Locate the cell with the specified text and output its [x, y] center coordinate. 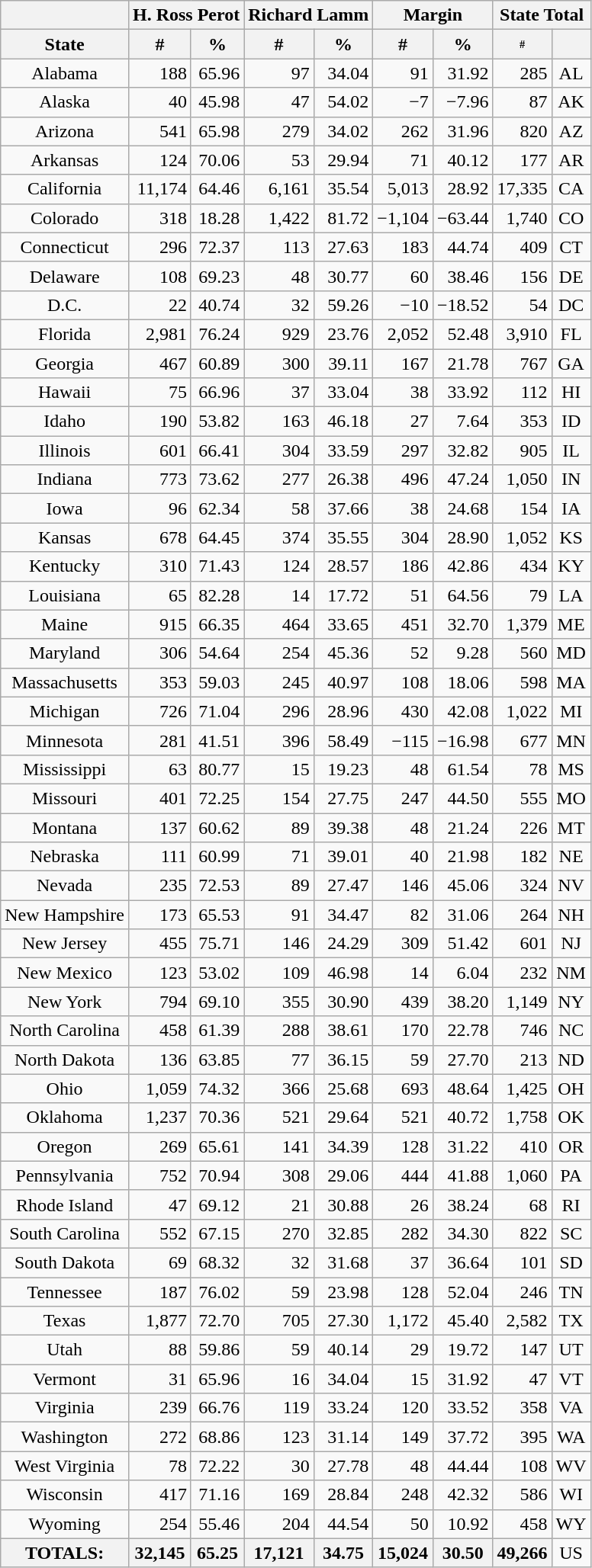
61.54 [462, 769]
183 [403, 247]
CO [571, 218]
31.06 [462, 915]
1,740 [522, 218]
64.45 [217, 537]
UT [571, 1350]
65.98 [217, 131]
72.53 [217, 886]
49,266 [522, 1553]
50 [403, 1524]
1,379 [522, 624]
42.08 [462, 711]
NM [571, 973]
25.68 [343, 1089]
10.92 [462, 1524]
63.85 [217, 1060]
75 [159, 393]
246 [522, 1292]
34.47 [343, 915]
VT [571, 1379]
1,425 [522, 1089]
30.88 [343, 1204]
PA [571, 1175]
33.92 [462, 393]
WA [571, 1437]
64.56 [462, 595]
NH [571, 915]
3,910 [522, 334]
31 [159, 1379]
69.23 [217, 276]
39.11 [343, 364]
HI [571, 393]
45.36 [343, 653]
TX [571, 1321]
−16.98 [462, 740]
173 [159, 915]
113 [279, 247]
KS [571, 537]
190 [159, 422]
24.68 [462, 508]
28.92 [462, 189]
308 [279, 1175]
51 [403, 595]
560 [522, 653]
38.46 [462, 276]
NV [571, 886]
−7 [403, 102]
281 [159, 740]
27.78 [343, 1466]
598 [522, 682]
17,121 [279, 1553]
34.75 [343, 1553]
Illinois [65, 451]
Missouri [65, 798]
136 [159, 1060]
South Carolina [65, 1233]
42.86 [462, 566]
752 [159, 1175]
30.90 [343, 1002]
69 [159, 1262]
62.34 [217, 508]
ME [571, 624]
27.63 [343, 247]
767 [522, 364]
82.28 [217, 595]
44.44 [462, 1466]
60.62 [217, 827]
State [65, 44]
52 [403, 653]
−10 [403, 305]
27.75 [343, 798]
451 [403, 624]
ND [571, 1060]
Vermont [65, 1379]
66.76 [217, 1408]
21.78 [462, 364]
6.04 [462, 973]
87 [522, 102]
69.10 [217, 1002]
188 [159, 73]
38.24 [462, 1204]
677 [522, 740]
39.01 [343, 857]
5,013 [403, 189]
239 [159, 1408]
63 [159, 769]
396 [279, 740]
CT [571, 247]
OR [571, 1146]
264 [522, 915]
27.70 [462, 1060]
29.06 [343, 1175]
29.94 [343, 160]
67.15 [217, 1233]
186 [403, 566]
297 [403, 451]
7.64 [462, 422]
Florida [65, 334]
109 [279, 973]
32.82 [462, 451]
55.46 [217, 1524]
Arkansas [65, 160]
75.71 [217, 944]
33.65 [343, 624]
11,174 [159, 189]
35.55 [343, 537]
156 [522, 276]
GA [571, 364]
279 [279, 131]
248 [403, 1495]
Virginia [65, 1408]
23.76 [343, 334]
California [65, 189]
68 [522, 1204]
705 [279, 1321]
33.59 [343, 451]
Kansas [65, 537]
37.66 [343, 508]
Margin [433, 15]
Maryland [65, 653]
21.98 [462, 857]
30 [279, 1466]
72.22 [217, 1466]
Kentucky [65, 566]
282 [403, 1233]
WY [571, 1524]
395 [522, 1437]
137 [159, 827]
58.49 [343, 740]
29 [403, 1350]
WV [571, 1466]
16 [279, 1379]
NY [571, 1002]
45.06 [462, 886]
RI [571, 1204]
OK [571, 1117]
MD [571, 653]
374 [279, 537]
496 [403, 479]
IN [571, 479]
44.50 [462, 798]
300 [279, 364]
439 [403, 1002]
48.64 [462, 1089]
235 [159, 886]
DE [571, 276]
Wisconsin [65, 1495]
Wyoming [65, 1524]
22.78 [462, 1031]
40.74 [217, 305]
541 [159, 131]
552 [159, 1233]
76.24 [217, 334]
South Dakota [65, 1262]
40.97 [343, 682]
Arizona [65, 131]
68.86 [217, 1437]
38.20 [462, 1002]
NE [571, 857]
D.C. [65, 305]
232 [522, 973]
586 [522, 1495]
North Carolina [65, 1031]
29.64 [343, 1117]
West Virginia [65, 1466]
60.99 [217, 857]
455 [159, 944]
53.02 [217, 973]
53.82 [217, 422]
34.02 [343, 131]
81.72 [343, 218]
−63.44 [462, 218]
33.04 [343, 393]
358 [522, 1408]
54.64 [217, 653]
52.04 [462, 1292]
1,022 [522, 711]
65.25 [217, 1553]
21.24 [462, 827]
401 [159, 798]
Nevada [65, 886]
822 [522, 1233]
70.94 [217, 1175]
SD [571, 1262]
39.38 [343, 827]
97 [279, 73]
AK [571, 102]
74.32 [217, 1089]
44.54 [343, 1524]
270 [279, 1233]
36.15 [343, 1060]
24.29 [343, 944]
Tennessee [65, 1292]
MO [571, 798]
34.39 [343, 1146]
FL [571, 334]
70.06 [217, 160]
170 [403, 1031]
72.70 [217, 1321]
60.89 [217, 364]
65 [159, 595]
820 [522, 131]
42.32 [462, 1495]
Louisiana [65, 595]
1,050 [522, 479]
262 [403, 131]
65.53 [217, 915]
187 [159, 1292]
US [571, 1553]
71.04 [217, 711]
New Hampshire [65, 915]
Connecticut [65, 247]
366 [279, 1089]
66.41 [217, 451]
64.46 [217, 189]
15,024 [403, 1553]
167 [403, 364]
18.28 [217, 218]
46.18 [343, 422]
Minnesota [65, 740]
21 [279, 1204]
Rhode Island [65, 1204]
58 [279, 508]
149 [403, 1437]
306 [159, 653]
76.02 [217, 1292]
Richard Lamm [308, 15]
Delaware [65, 276]
1,059 [159, 1089]
MS [571, 769]
28.57 [343, 566]
31.96 [462, 131]
434 [522, 566]
72.25 [217, 798]
Mississippi [65, 769]
44.74 [462, 247]
182 [522, 857]
310 [159, 566]
Maine [65, 624]
288 [279, 1031]
169 [279, 1495]
19.23 [343, 769]
35.54 [343, 189]
80.77 [217, 769]
Iowa [65, 508]
Pennsylvania [65, 1175]
51.42 [462, 944]
27.47 [343, 886]
355 [279, 1002]
AL [571, 73]
41.51 [217, 740]
H. Ross Perot [186, 15]
30.77 [343, 276]
71.43 [217, 566]
MI [571, 711]
247 [403, 798]
OH [571, 1089]
North Dakota [65, 1060]
1,422 [279, 218]
19.72 [462, 1350]
82 [403, 915]
68.32 [217, 1262]
59.03 [217, 682]
45.40 [462, 1321]
444 [403, 1175]
410 [522, 1146]
773 [159, 479]
MA [571, 682]
54 [522, 305]
Colorado [65, 218]
Idaho [65, 422]
31.68 [343, 1262]
905 [522, 451]
27 [403, 422]
112 [522, 393]
324 [522, 886]
1,237 [159, 1117]
53 [279, 160]
37.72 [462, 1437]
141 [279, 1146]
111 [159, 857]
−18.52 [462, 305]
693 [403, 1089]
IL [571, 451]
1,060 [522, 1175]
285 [522, 73]
26.38 [343, 479]
73.62 [217, 479]
40.72 [462, 1117]
−1,104 [403, 218]
Ohio [65, 1089]
2,052 [403, 334]
CA [571, 189]
147 [522, 1350]
119 [279, 1408]
Montana [65, 827]
177 [522, 160]
17.72 [343, 595]
430 [403, 711]
−7.96 [462, 102]
AR [571, 160]
9.28 [462, 653]
726 [159, 711]
27.30 [343, 1321]
New Jersey [65, 944]
NC [571, 1031]
272 [159, 1437]
28.84 [343, 1495]
TN [571, 1292]
VA [571, 1408]
28.90 [462, 537]
318 [159, 218]
678 [159, 537]
22 [159, 305]
59.26 [343, 305]
DC [571, 305]
88 [159, 1350]
61.39 [217, 1031]
52.48 [462, 334]
79 [522, 595]
18.06 [462, 682]
32,145 [159, 1553]
LA [571, 595]
32.70 [462, 624]
59.86 [217, 1350]
96 [159, 508]
Michigan [65, 711]
Utah [65, 1350]
MN [571, 740]
555 [522, 798]
2,582 [522, 1321]
54.02 [343, 102]
NJ [571, 944]
33.52 [462, 1408]
226 [522, 827]
State Total [542, 15]
794 [159, 1002]
65.61 [217, 1146]
163 [279, 422]
31.14 [343, 1437]
417 [159, 1495]
Oregon [65, 1146]
69.12 [217, 1204]
1,758 [522, 1117]
New York [65, 1002]
77 [279, 1060]
464 [279, 624]
28.96 [343, 711]
746 [522, 1031]
Indiana [65, 479]
33.24 [343, 1408]
269 [159, 1146]
36.64 [462, 1262]
38.61 [343, 1031]
6,161 [279, 189]
72.37 [217, 247]
17,335 [522, 189]
AZ [571, 131]
1,877 [159, 1321]
Massachusetts [65, 682]
101 [522, 1262]
32.85 [343, 1233]
2,981 [159, 334]
204 [279, 1524]
47.24 [462, 479]
66.35 [217, 624]
SC [571, 1233]
ID [571, 422]
New Mexico [65, 973]
1,052 [522, 537]
70.36 [217, 1117]
277 [279, 479]
40.12 [462, 160]
467 [159, 364]
WI [571, 1495]
915 [159, 624]
Alaska [65, 102]
30.50 [462, 1553]
Nebraska [65, 857]
929 [279, 334]
46.98 [343, 973]
Texas [65, 1321]
−115 [403, 740]
309 [403, 944]
IA [571, 508]
MT [571, 827]
Oklahoma [65, 1117]
213 [522, 1060]
60 [403, 276]
40.14 [343, 1350]
Hawaii [65, 393]
45.98 [217, 102]
31.22 [462, 1146]
120 [403, 1408]
41.88 [462, 1175]
Alabama [65, 73]
409 [522, 247]
34.30 [462, 1233]
245 [279, 682]
1,172 [403, 1321]
71.16 [217, 1495]
26 [403, 1204]
TOTALS: [65, 1553]
1,149 [522, 1002]
23.98 [343, 1292]
Washington [65, 1437]
66.96 [217, 393]
Georgia [65, 364]
KY [571, 566]
